Capture the cell that displays the provided text and extract its (X, Y) central coordinate. 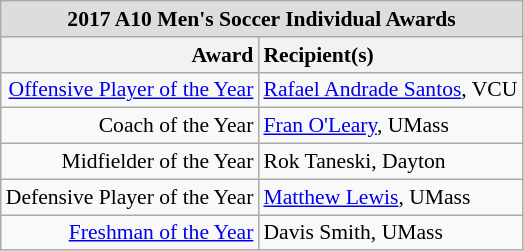
Fran O'Leary, UMass (390, 126)
Midfielder of the Year (130, 162)
Matthew Lewis, UMass (390, 197)
Rok Taneski, Dayton (390, 162)
Rafael Andrade Santos, VCU (390, 90)
Offensive Player of the Year (130, 90)
Defensive Player of the Year (130, 197)
Coach of the Year (130, 126)
2017 A10 Men's Soccer Individual Awards (262, 19)
Award (130, 55)
Recipient(s) (390, 55)
Freshman of the Year (130, 233)
Davis Smith, UMass (390, 233)
